Find where the given text appears and provide that cell's center as [x, y] coordinate. 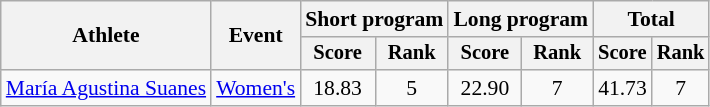
22.90 [484, 88]
18.83 [338, 88]
Long program [520, 19]
Total [651, 19]
Women's [256, 88]
5 [412, 88]
Event [256, 36]
41.73 [622, 88]
Athlete [106, 36]
Short program [374, 19]
María Agustina Suanes [106, 88]
